Extract the (x, y) coordinate from the center of the cell holding the provided text.  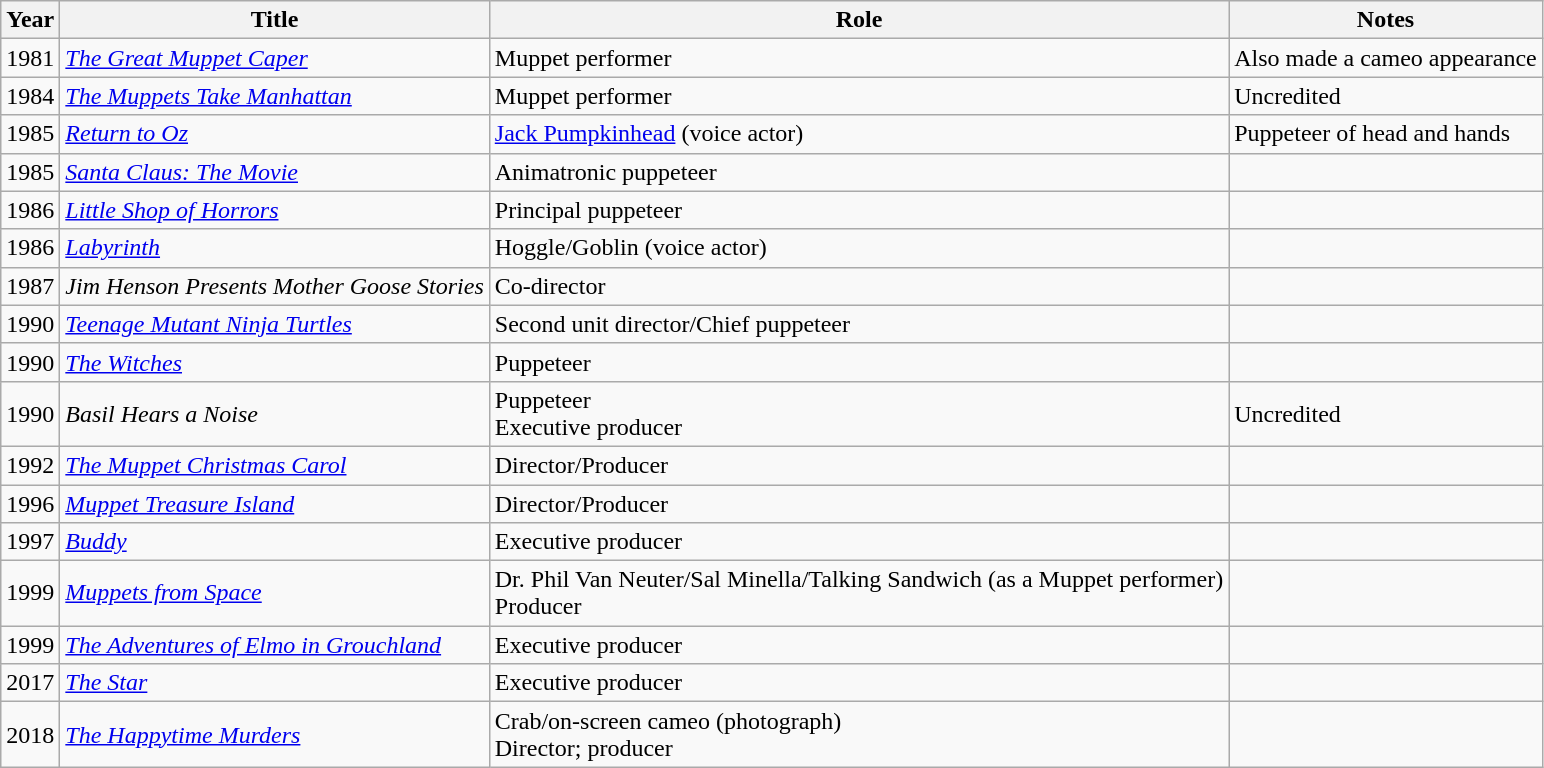
Animatronic puppeteer (858, 172)
Muppets from Space (274, 594)
1984 (30, 96)
2017 (30, 683)
Labyrinth (274, 248)
Dr. Phil Van Neuter/Sal Minella/Talking Sandwich (as a Muppet performer) Producer (858, 594)
The Happytime Murders (274, 734)
Principal puppeteer (858, 210)
Notes (1386, 20)
1997 (30, 542)
The Adventures of Elmo in Grouchland (274, 645)
Puppeteer of head and hands (1386, 134)
2018 (30, 734)
Santa Claus: The Movie (274, 172)
Year (30, 20)
1987 (30, 286)
The Star (274, 683)
Title (274, 20)
Also made a cameo appearance (1386, 58)
Jim Henson Presents Mother Goose Stories (274, 286)
Jack Pumpkinhead (voice actor) (858, 134)
Little Shop of Horrors (274, 210)
Crab/on-screen cameo (photograph)Director; producer (858, 734)
1996 (30, 503)
1992 (30, 465)
Puppeteer (858, 362)
1981 (30, 58)
Buddy (274, 542)
Role (858, 20)
Muppet Treasure Island (274, 503)
The Muppets Take Manhattan (274, 96)
The Muppet Christmas Carol (274, 465)
Return to Oz (274, 134)
The Witches (274, 362)
Co-director (858, 286)
Hoggle/Goblin (voice actor) (858, 248)
The Great Muppet Caper (274, 58)
Basil Hears a Noise (274, 414)
PuppeteerExecutive producer (858, 414)
Teenage Mutant Ninja Turtles (274, 324)
Second unit director/Chief puppeteer (858, 324)
